Provide the [x, y] coordinate of the cell's center where the given text is located.  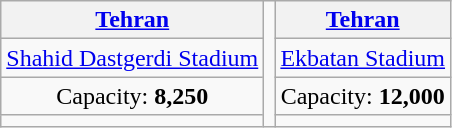
Ekbatan Stadium [363, 58]
Capacity: 8,250 [132, 96]
Capacity: 12,000 [363, 96]
Shahid Dastgerdi Stadium [132, 58]
